Pinpoint the cell where the given text exists, returning its [x, y] midpoint coordinate. 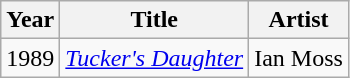
1989 [30, 58]
Title [154, 20]
Artist [299, 20]
Year [30, 20]
Ian Moss [299, 58]
Tucker's Daughter [154, 58]
